Extract the [x, y] coordinate from the center of the cell holding the provided text.  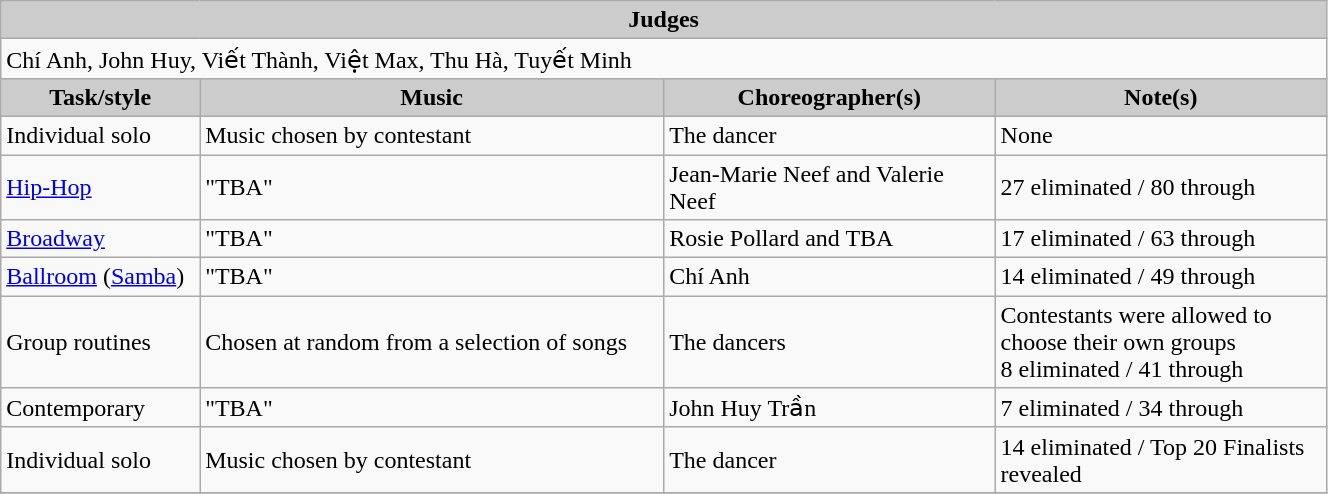
Jean-Marie Neef and Valerie Neef [830, 186]
Contestants were allowed to choose their own groups8 eliminated / 41 through [1160, 342]
Chí Anh [830, 277]
Chí Anh, John Huy, Viết Thành, Việt Max, Thu Hà, Tuyết Minh [664, 59]
Ballroom (Samba) [100, 277]
Hip-Hop [100, 186]
Chosen at random from a selection of songs [432, 342]
Task/style [100, 97]
7 eliminated / 34 through [1160, 408]
14 eliminated / 49 through [1160, 277]
Group routines [100, 342]
17 eliminated / 63 through [1160, 239]
Music [432, 97]
Broadway [100, 239]
None [1160, 135]
Choreographer(s) [830, 97]
John Huy Trần [830, 408]
27 eliminated / 80 through [1160, 186]
14 eliminated / Top 20 Finalists revealed [1160, 460]
Judges [664, 20]
The dancers [830, 342]
Rosie Pollard and TBA [830, 239]
Note(s) [1160, 97]
Contemporary [100, 408]
